Pinpoint the cell where the given text exists, returning its (x, y) midpoint coordinate. 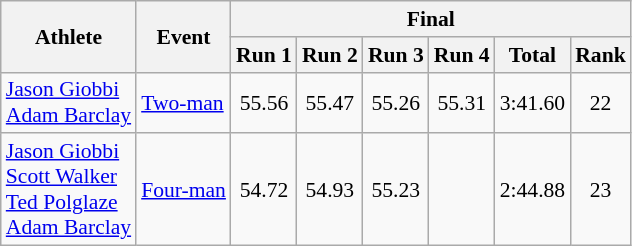
23 (600, 190)
Total (532, 55)
55.23 (396, 190)
55.47 (330, 102)
Final (431, 19)
55.56 (264, 102)
Jason GiobbiAdam Barclay (68, 102)
Run 1 (264, 55)
Four-man (184, 190)
3:41.60 (532, 102)
54.72 (264, 190)
Run 4 (462, 55)
55.26 (396, 102)
54.93 (330, 190)
Event (184, 36)
Two-man (184, 102)
2:44.88 (532, 190)
55.31 (462, 102)
Jason Giobbi Scott Walker Ted Polglaze Adam Barclay (68, 190)
22 (600, 102)
Run 3 (396, 55)
Rank (600, 55)
Athlete (68, 36)
Run 2 (330, 55)
